Find where the given text appears and provide that cell's center as [X, Y] coordinate. 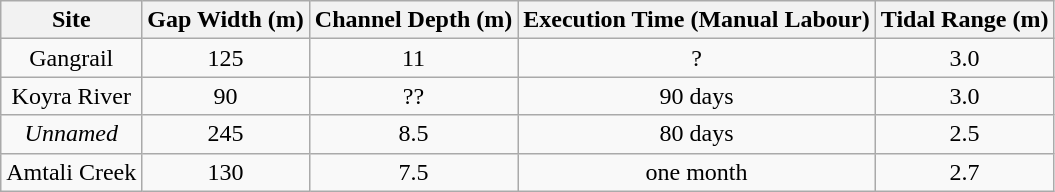
Site [72, 20]
2.5 [964, 134]
?? [413, 96]
one month [697, 172]
2.7 [964, 172]
Tidal Range (m) [964, 20]
Gangrail [72, 58]
Koyra River [72, 96]
80 days [697, 134]
125 [226, 58]
Amtali Creek [72, 172]
90 days [697, 96]
245 [226, 134]
Execution Time (Manual Labour) [697, 20]
Unnamed [72, 134]
? [697, 58]
90 [226, 96]
Gap Width (m) [226, 20]
130 [226, 172]
11 [413, 58]
7.5 [413, 172]
8.5 [413, 134]
Channel Depth (m) [413, 20]
